Detect which cell encompasses the target text, then output its (x, y) center coordinate. 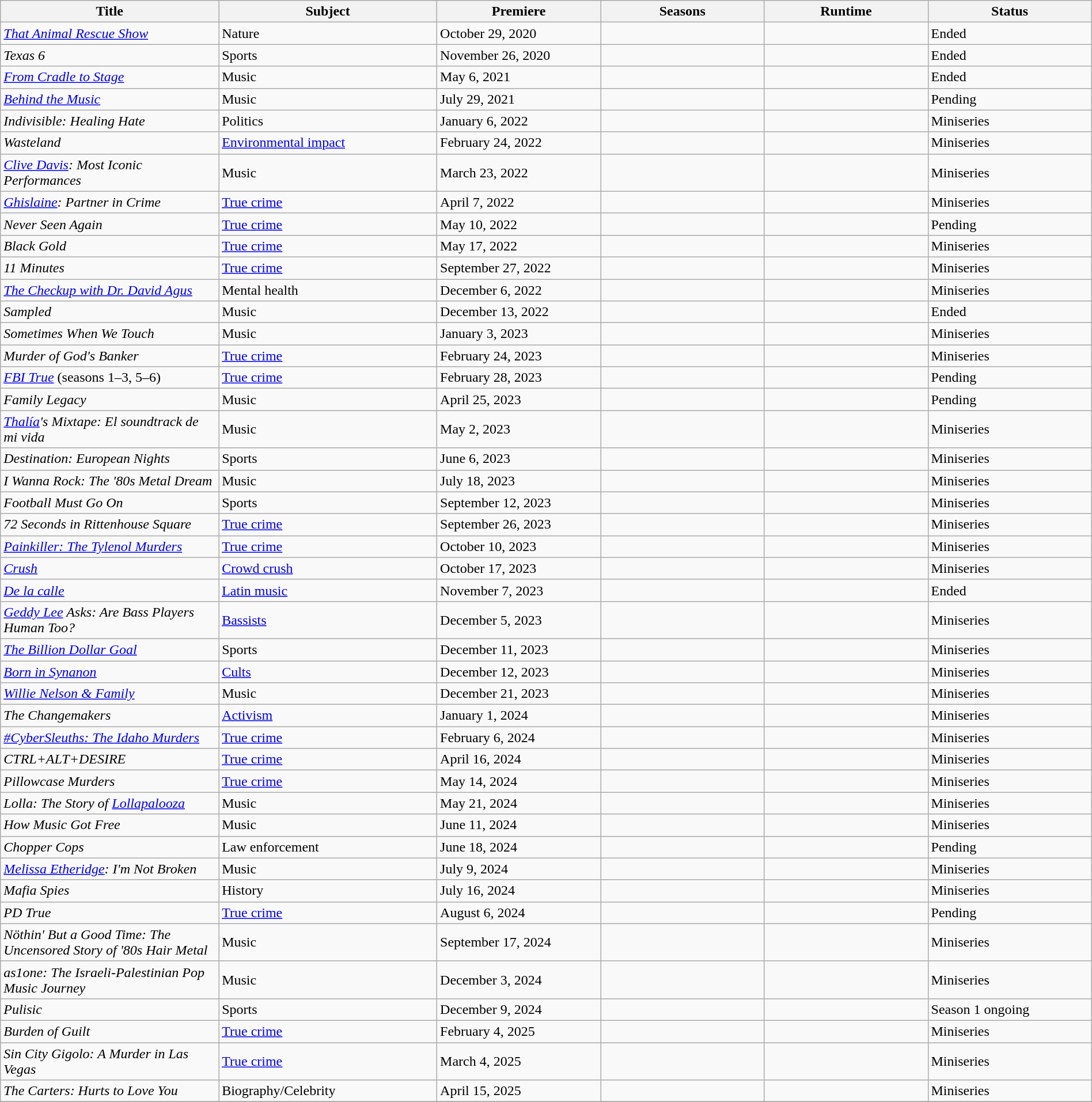
Mafia Spies (109, 891)
December 11, 2023 (519, 649)
November 7, 2023 (519, 590)
November 26, 2020 (519, 55)
February 6, 2024 (519, 738)
December 12, 2023 (519, 672)
Pillowcase Murders (109, 781)
July 18, 2023 (519, 481)
11 Minutes (109, 268)
Seasons (682, 12)
History (328, 891)
Sin City Gigolo: A Murder in Las Vegas (109, 1061)
Subject (328, 12)
Behind the Music (109, 99)
72 Seconds in Rittenhouse Square (109, 525)
Pulisic (109, 1009)
Melissa Etheridge: I'm Not Broken (109, 869)
July 9, 2024 (519, 869)
Burden of Guilt (109, 1031)
December 9, 2024 (519, 1009)
April 25, 2023 (519, 400)
Lolla: The Story of Lollapalooza (109, 803)
Activism (328, 716)
Willie Nelson & Family (109, 694)
December 3, 2024 (519, 980)
Biography/Celebrity (328, 1091)
September 12, 2023 (519, 503)
December 21, 2023 (519, 694)
May 10, 2022 (519, 224)
May 21, 2024 (519, 803)
Cults (328, 672)
Texas 6 (109, 55)
Bassists (328, 620)
July 16, 2024 (519, 891)
as1one: The Israeli-Palestinian Pop Music Journey (109, 980)
April 15, 2025 (519, 1091)
June 18, 2024 (519, 847)
That Animal Rescue Show (109, 33)
February 24, 2022 (519, 143)
Destination: European Nights (109, 459)
Ghislaine: Partner in Crime (109, 202)
FBI True (seasons 1–3, 5–6) (109, 378)
Nature (328, 33)
The Checkup with Dr. David Agus (109, 290)
Football Must Go On (109, 503)
February 4, 2025 (519, 1031)
February 24, 2023 (519, 356)
Never Seen Again (109, 224)
How Music Got Free (109, 825)
September 26, 2023 (519, 525)
August 6, 2024 (519, 913)
Politics (328, 121)
CTRL+ALT+DESIRE (109, 759)
Crowd crush (328, 568)
Nöthin' But a Good Time: The Uncensored Story of '80s Hair Metal (109, 942)
December 5, 2023 (519, 620)
De la calle (109, 590)
Born in Synanon (109, 672)
May 2, 2023 (519, 430)
June 6, 2023 (519, 459)
October 10, 2023 (519, 546)
The Carters: Hurts to Love You (109, 1091)
January 3, 2023 (519, 334)
January 6, 2022 (519, 121)
December 6, 2022 (519, 290)
The Changemakers (109, 716)
Painkiller: The Tylenol Murders (109, 546)
Season 1 ongoing (1010, 1009)
Sampled (109, 312)
March 23, 2022 (519, 173)
May 17, 2022 (519, 246)
Murder of God's Banker (109, 356)
October 17, 2023 (519, 568)
Family Legacy (109, 400)
February 28, 2023 (519, 378)
Environmental impact (328, 143)
Black Gold (109, 246)
Law enforcement (328, 847)
Mental health (328, 290)
Latin music (328, 590)
January 1, 2024 (519, 716)
Chopper Cops (109, 847)
#CyberSleuths: The Idaho Murders (109, 738)
Indivisible: Healing Hate (109, 121)
May 14, 2024 (519, 781)
June 11, 2024 (519, 825)
PD True (109, 913)
Title (109, 12)
Premiere (519, 12)
Runtime (846, 12)
March 4, 2025 (519, 1061)
Geddy Lee Asks: Are Bass Players Human Too? (109, 620)
Wasteland (109, 143)
September 27, 2022 (519, 268)
Clive Davis: Most Iconic Performances (109, 173)
September 17, 2024 (519, 942)
I Wanna Rock: The '80s Metal Dream (109, 481)
Crush (109, 568)
Status (1010, 12)
April 7, 2022 (519, 202)
May 6, 2021 (519, 77)
April 16, 2024 (519, 759)
December 13, 2022 (519, 312)
July 29, 2021 (519, 99)
October 29, 2020 (519, 33)
Thalía's Mixtape: El soundtrack de mi vida (109, 430)
From Cradle to Stage (109, 77)
The Billion Dollar Goal (109, 649)
Sometimes When We Touch (109, 334)
